Output the [X, Y] coordinate of the center of the cell containing the given text.  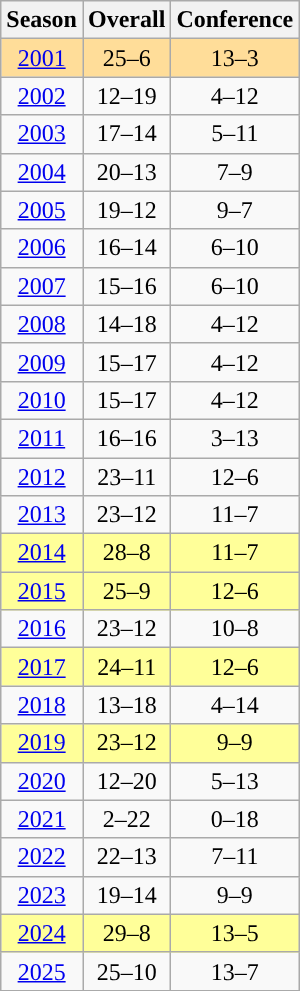
12–19 [126, 96]
19–14 [126, 895]
2022 [42, 857]
2–22 [126, 819]
13–7 [235, 971]
2009 [42, 362]
2001 [42, 58]
2007 [42, 286]
2005 [42, 210]
2013 [42, 515]
2024 [42, 933]
10–8 [235, 629]
13–5 [235, 933]
23–11 [126, 477]
15–16 [126, 286]
13–3 [235, 58]
2025 [42, 971]
24–11 [126, 667]
14–18 [126, 324]
0–18 [235, 819]
2018 [42, 705]
2014 [42, 553]
19–12 [126, 210]
16–16 [126, 438]
13–18 [126, 705]
2008 [42, 324]
2017 [42, 667]
4–14 [235, 705]
17–14 [126, 134]
2004 [42, 172]
2019 [42, 743]
28–8 [126, 553]
2020 [42, 781]
2015 [42, 591]
2023 [42, 895]
Overall [126, 20]
7–9 [235, 172]
2012 [42, 477]
25–6 [126, 58]
2016 [42, 629]
20–13 [126, 172]
12–20 [126, 781]
2002 [42, 96]
2021 [42, 819]
2010 [42, 400]
16–14 [126, 248]
5–13 [235, 781]
7–11 [235, 857]
22–13 [126, 857]
2011 [42, 438]
3–13 [235, 438]
25–9 [126, 591]
2003 [42, 134]
29–8 [126, 933]
5–11 [235, 134]
2006 [42, 248]
Season [42, 20]
25–10 [126, 971]
9–7 [235, 210]
Conference [235, 20]
